Locate the cell with the specified text and output its (x, y) center coordinate. 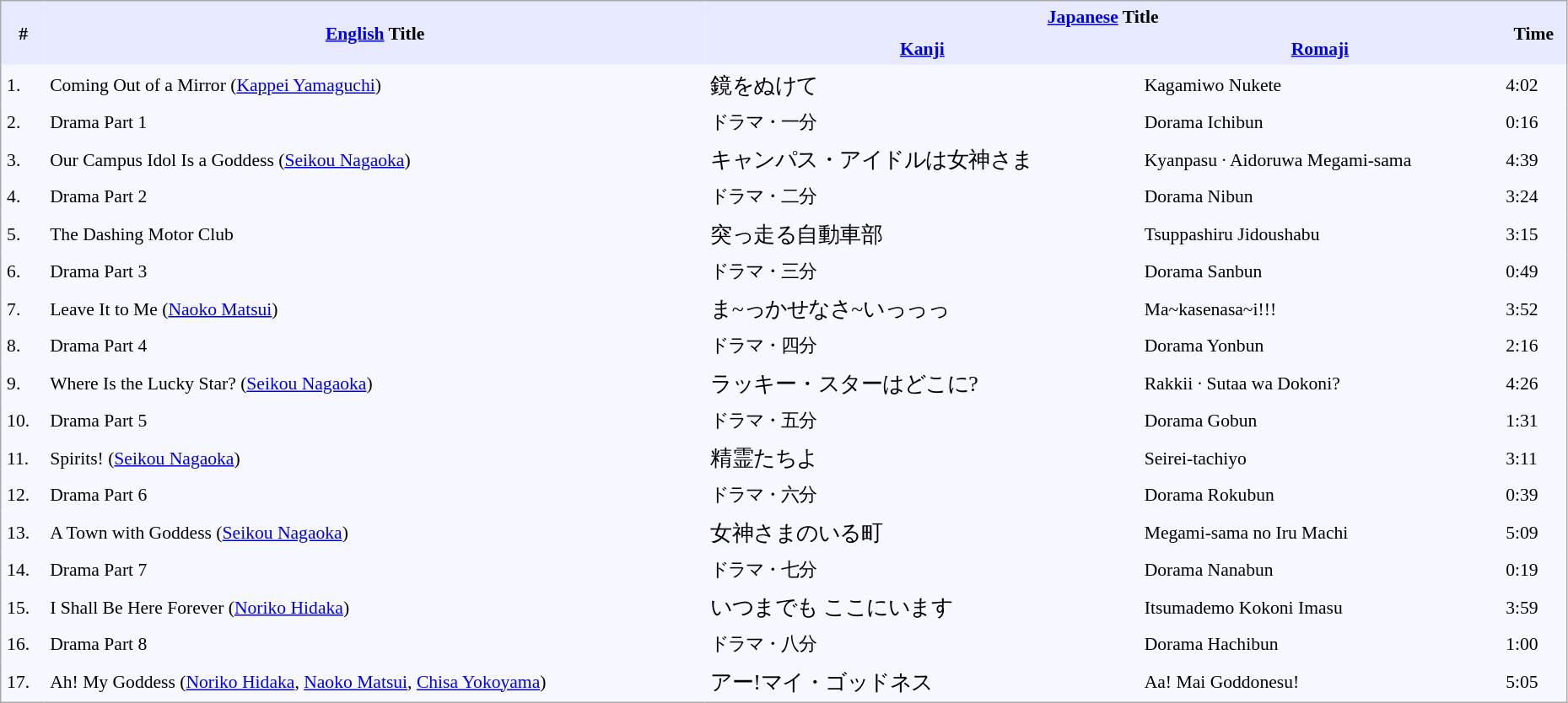
3:59 (1533, 607)
Dorama Rokubun (1321, 495)
Kagamiwo Nukete (1321, 84)
Tsuppashiru Jidoushabu (1321, 234)
Drama Part 8 (374, 644)
Dorama Yonbun (1321, 346)
Our Campus Idol Is a Goddess (Seikou Nagaoka) (374, 159)
# (23, 33)
Drama Part 4 (374, 346)
English Title (374, 33)
ドラマ・一分 (923, 121)
Dorama Sanbun (1321, 271)
15. (23, 607)
Itsumademo Kokoni Imasu (1321, 607)
0:39 (1533, 495)
ま~っかせなさ~いっっっ (923, 309)
Kanji (923, 49)
Rakkii · Sutaa wa Dokoni? (1321, 383)
14. (23, 570)
3:24 (1533, 196)
Dorama Ichibun (1321, 121)
3. (23, 159)
Spirits! (Seikou Nagaoka) (374, 458)
Drama Part 1 (374, 121)
Drama Part 3 (374, 271)
0:49 (1533, 271)
Where Is the Lucky Star? (Seikou Nagaoka) (374, 383)
ドラマ・七分 (923, 570)
Japanese Title (1103, 17)
I Shall Be Here Forever (Noriko Hidaka) (374, 607)
ドラマ・八分 (923, 644)
3:11 (1533, 458)
The Dashing Motor Club (374, 234)
13. (23, 533)
Coming Out of a Mirror (Kappei Yamaguchi) (374, 84)
0:19 (1533, 570)
5:09 (1533, 533)
3:52 (1533, 309)
ドラマ・四分 (923, 346)
Romaji (1321, 49)
6. (23, 271)
Seirei-tachiyo (1321, 458)
1:31 (1533, 420)
9. (23, 383)
いつまでも ここにいます (923, 607)
2:16 (1533, 346)
Ah! My Goddess (Noriko Hidaka, Naoko Matsui, Chisa Yokoyama) (374, 681)
ドラマ・六分 (923, 495)
Dorama Nibun (1321, 196)
11. (23, 458)
ドラマ・五分 (923, 420)
Megami-sama no Iru Machi (1321, 533)
鏡をぬけて (923, 84)
1:00 (1533, 644)
12. (23, 495)
2. (23, 121)
7. (23, 309)
ドラマ・三分 (923, 271)
Kyanpasu · Aidoruwa Megami-sama (1321, 159)
17. (23, 681)
5. (23, 234)
キャンパス・アイドルは女神さま (923, 159)
Drama Part 5 (374, 420)
Drama Part 6 (374, 495)
16. (23, 644)
8. (23, 346)
1. (23, 84)
4:26 (1533, 383)
Dorama Hachibun (1321, 644)
Drama Part 2 (374, 196)
Dorama Gobun (1321, 420)
Leave It to Me (Naoko Matsui) (374, 309)
突っ走る自動車部 (923, 234)
10. (23, 420)
Dorama Nanabun (1321, 570)
4. (23, 196)
Drama Part 7 (374, 570)
0:16 (1533, 121)
女神さまのいる町 (923, 533)
A Town with Goddess (Seikou Nagaoka) (374, 533)
精霊たちよ (923, 458)
4:02 (1533, 84)
Time (1533, 33)
Aa! Mai Goddonesu! (1321, 681)
アー!マイ・ゴッドネス (923, 681)
Ma~kasenasa~i!!! (1321, 309)
3:15 (1533, 234)
ラッキー・スターはどこに? (923, 383)
4:39 (1533, 159)
5:05 (1533, 681)
ドラマ・二分 (923, 196)
